Output the [x, y] coordinate of the center of the cell containing the given text.  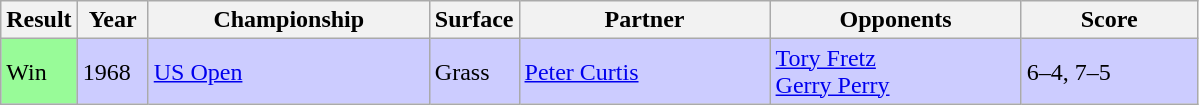
Score [1109, 20]
Partner [644, 20]
US Open [288, 72]
Championship [288, 20]
Surface [474, 20]
Year [112, 20]
Peter Curtis [644, 72]
Grass [474, 72]
1968 [112, 72]
Result [39, 20]
Win [39, 72]
Opponents [896, 20]
Tory Fretz Gerry Perry [896, 72]
6–4, 7–5 [1109, 72]
